Pinpoint the cell where the given text exists, returning its [X, Y] midpoint coordinate. 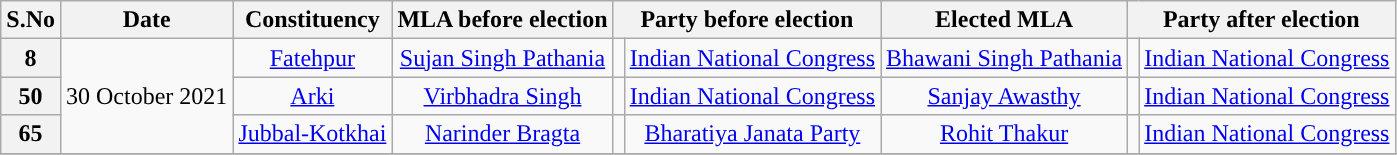
Date [146, 20]
Elected MLA [1004, 20]
MLA before election [502, 20]
Rohit Thakur [1004, 134]
Arki [312, 96]
Narinder Bragta [502, 134]
Party after election [1262, 20]
30 October 2021 [146, 96]
Party before election [746, 20]
S.No [31, 20]
8 [31, 58]
Bharatiya Janata Party [752, 134]
Sanjay Awasthy [1004, 96]
50 [31, 96]
Fatehpur [312, 58]
Bhawani Singh Pathania [1004, 58]
Constituency [312, 20]
Virbhadra Singh [502, 96]
Jubbal-Kotkhai [312, 134]
65 [31, 134]
Sujan Singh Pathania [502, 58]
